From the cell containing the given text, extract its center point as (x, y) coordinate. 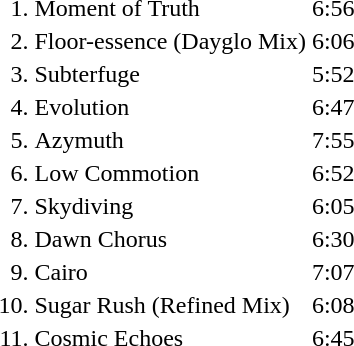
Floor-essence (Dayglo Mix) (170, 41)
Evolution (170, 107)
Cairo (170, 272)
Sugar Rush (Refined Mix) (170, 305)
Skydiving (170, 206)
Subterfuge (170, 74)
Azymuth (170, 140)
Low Commotion (170, 173)
Dawn Chorus (170, 239)
